Return (X, Y) of the center of cell containing provided text 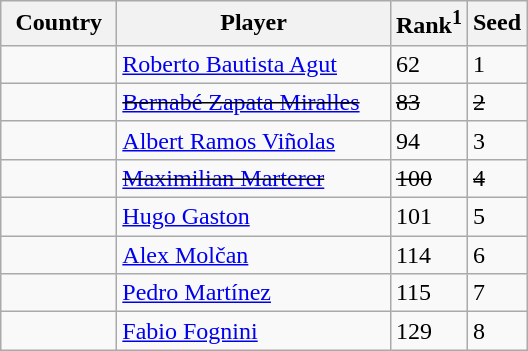
Roberto Bautista Agut (254, 64)
Bernabé Zapata Miralles (254, 102)
Seed (496, 24)
3 (496, 140)
62 (428, 64)
83 (428, 102)
Hugo Gaston (254, 217)
5 (496, 217)
114 (428, 255)
2 (496, 102)
4 (496, 178)
Albert Ramos Viñolas (254, 140)
115 (428, 293)
101 (428, 217)
Maximilian Marterer (254, 178)
Rank1 (428, 24)
94 (428, 140)
8 (496, 331)
Country (59, 24)
100 (428, 178)
Alex Molčan (254, 255)
129 (428, 331)
7 (496, 293)
Fabio Fognini (254, 331)
6 (496, 255)
Player (254, 24)
1 (496, 64)
Pedro Martínez (254, 293)
